Scan for the cell matching the given text and deliver its [x, y] coordinate at center. 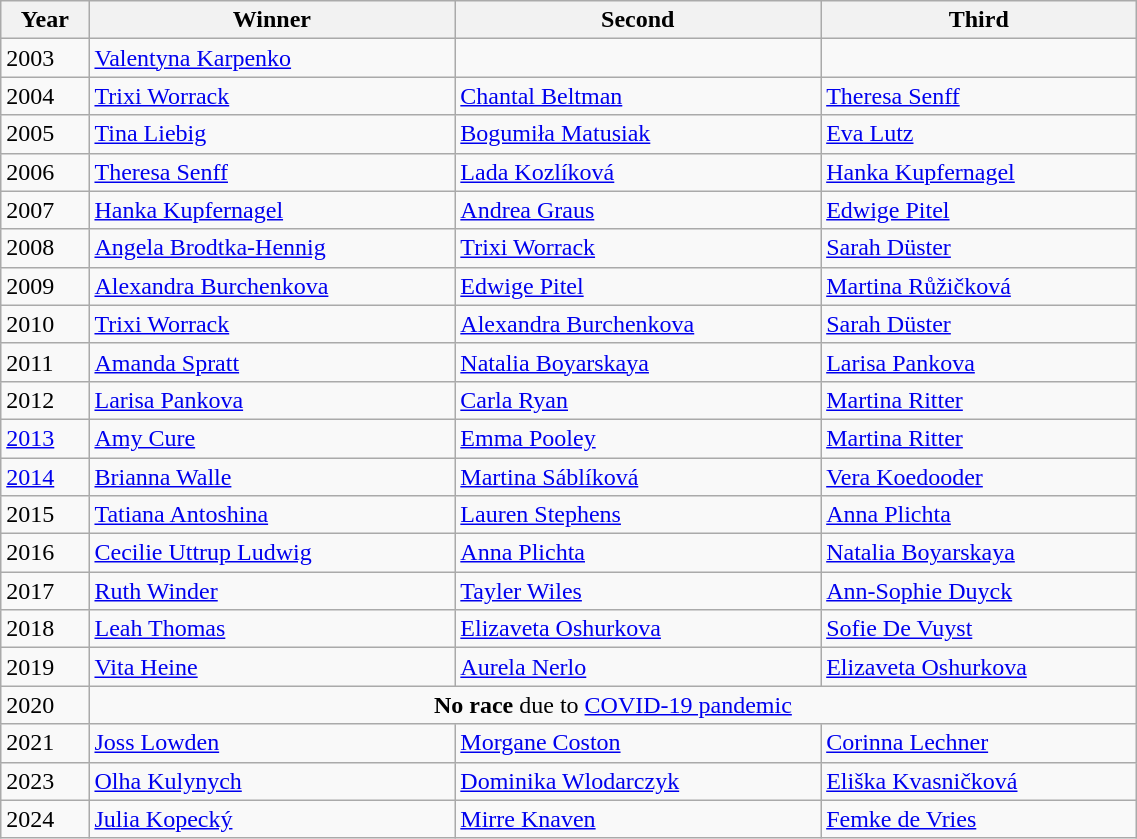
Morgane Coston [638, 743]
2003 [45, 58]
Bogumiła Matusiak [638, 134]
Olha Kulynych [272, 781]
Angela Brodtka-Hennig [272, 248]
Mirre Knaven [638, 819]
Sofie De Vuyst [979, 629]
Second [638, 20]
2018 [45, 629]
Valentyna Karpenko [272, 58]
Tina Liebig [272, 134]
Carla Ryan [638, 400]
2013 [45, 438]
Eva Lutz [979, 134]
Femke de Vries [979, 819]
Vita Heine [272, 667]
Aurela Nerlo [638, 667]
2017 [45, 591]
2020 [45, 705]
Cecilie Uttrup Ludwig [272, 553]
Year [45, 20]
Brianna Walle [272, 477]
2024 [45, 819]
Chantal Beltman [638, 96]
Lauren Stephens [638, 515]
Dominika Wlodarczyk [638, 781]
2021 [45, 743]
2015 [45, 515]
Winner [272, 20]
Eliška Kvasničková [979, 781]
2023 [45, 781]
Martina Růžičková [979, 286]
2009 [45, 286]
Amanda Spratt [272, 362]
2006 [45, 172]
2005 [45, 134]
2012 [45, 400]
Ruth Winder [272, 591]
2008 [45, 248]
Martina Sáblíková [638, 477]
2007 [45, 210]
2014 [45, 477]
Lada Kozlíková [638, 172]
2011 [45, 362]
2010 [45, 324]
Tayler Wiles [638, 591]
Andrea Graus [638, 210]
Vera Koedooder [979, 477]
Joss Lowden [272, 743]
Tatiana Antoshina [272, 515]
2019 [45, 667]
Leah Thomas [272, 629]
Emma Pooley [638, 438]
Corinna Lechner [979, 743]
2004 [45, 96]
2016 [45, 553]
Amy Cure [272, 438]
Third [979, 20]
No race due to COVID-19 pandemic [613, 705]
Ann-Sophie Duyck [979, 591]
Julia Kopecký [272, 819]
